Return [X, Y] of the center of cell containing provided text 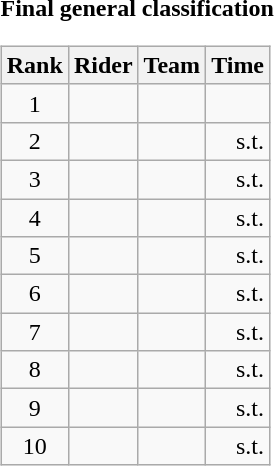
10 [34, 446]
3 [34, 179]
2 [34, 141]
4 [34, 217]
Rank [34, 65]
7 [34, 332]
Team [172, 65]
Rider [103, 65]
9 [34, 408]
5 [34, 256]
8 [34, 370]
Time [238, 65]
6 [34, 294]
1 [34, 103]
